From the cell containing the given text, extract its center point as [x, y] coordinate. 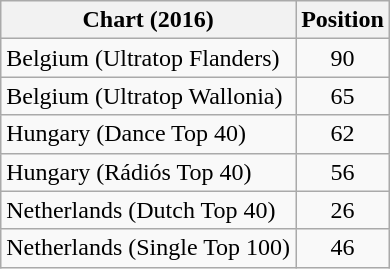
65 [343, 96]
Chart (2016) [148, 20]
Hungary (Dance Top 40) [148, 134]
Hungary (Rádiós Top 40) [148, 172]
Netherlands (Single Top 100) [148, 248]
62 [343, 134]
46 [343, 248]
26 [343, 210]
Position [343, 20]
Netherlands (Dutch Top 40) [148, 210]
Belgium (Ultratop Flanders) [148, 58]
Belgium (Ultratop Wallonia) [148, 96]
56 [343, 172]
90 [343, 58]
